Output the (X, Y) coordinate of the center of the cell containing the given text.  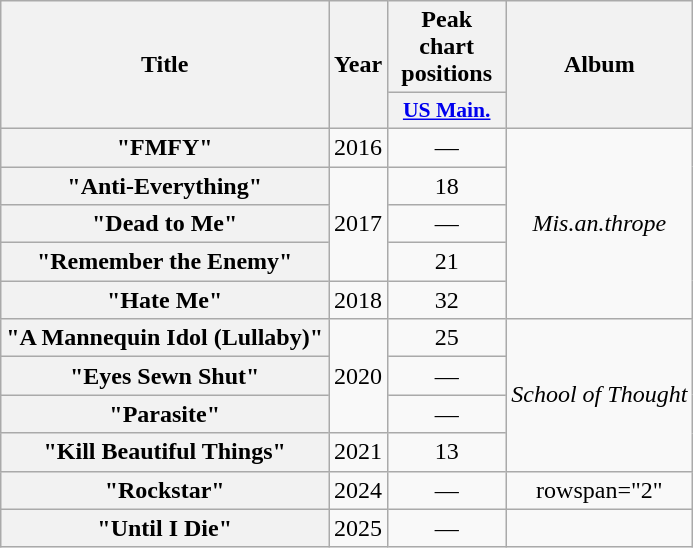
32 (447, 300)
Peak chart positions (447, 47)
2017 (358, 223)
"A Mannequin Idol (Lullaby)" (165, 338)
Album (600, 65)
21 (447, 262)
2016 (358, 147)
rowspan="2" (600, 490)
18 (447, 185)
Title (165, 65)
2018 (358, 300)
US Main. (447, 111)
"Kill Beautiful Things" (165, 452)
"Anti-Everything" (165, 185)
"Remember the Enemy" (165, 262)
Year (358, 65)
School of Thought (600, 395)
2024 (358, 490)
2021 (358, 452)
Mis.an.thrope (600, 223)
2020 (358, 376)
"Until I Die" (165, 528)
"FMFY" (165, 147)
"Rockstar" (165, 490)
"Dead to Me" (165, 224)
2025 (358, 528)
25 (447, 338)
"Parasite" (165, 414)
"Eyes Sewn Shut" (165, 376)
13 (447, 452)
"Hate Me" (165, 300)
